Scan for the cell matching the given text and deliver its (X, Y) coordinate at center. 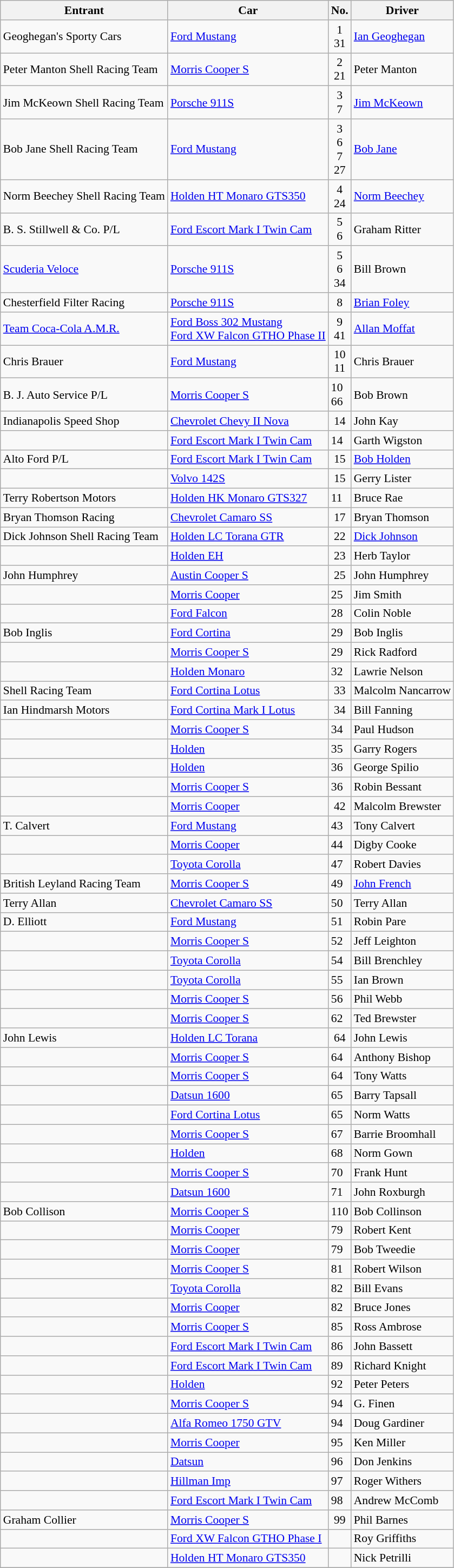
Paul Hudson (403, 729)
Ford Falcon (248, 614)
42 (340, 807)
Herb Taylor (403, 556)
Graham Collier (84, 1520)
Austin Cooper S (248, 575)
52 (340, 941)
Barry Tapsall (403, 1096)
32 (340, 671)
424 (340, 196)
5634 (340, 269)
17 (340, 517)
62 (340, 1019)
28 (340, 614)
Holden HK Monaro GTS327 (248, 498)
Rick Radford (403, 653)
Colin Noble (403, 614)
Holden EH (248, 556)
B. S. Stillwell & Co. P/L (84, 229)
22 (340, 537)
Dick Johnson Shell Racing Team (84, 537)
1011 (340, 361)
John Bassett (403, 1346)
Bill Brenchley (403, 961)
Geoghegan's Sporty Cars (84, 37)
50 (340, 903)
56 (340, 999)
Hillman Imp (248, 1481)
Terry Robertson Motors (84, 498)
Andrew McComb (403, 1500)
Norm Beechey Shell Racing Team (84, 196)
Bob Brown (403, 395)
221 (340, 69)
Alto Ford P/L (84, 459)
Roger Withers (403, 1481)
Richard Knight (403, 1366)
Scuderia Veloce (84, 269)
92 (340, 1385)
Phil Barnes (403, 1520)
35 (340, 749)
Bob Collinson (403, 1211)
Robin Pare (403, 922)
Holden LC Torana GTR (248, 537)
67 (340, 1134)
Gerry Lister (403, 479)
Bill Evans (403, 1288)
941 (340, 329)
Digby Cooke (403, 845)
Norm Gown (403, 1154)
89 (340, 1366)
96 (340, 1462)
Anthony Bishop (403, 1057)
Car (248, 10)
Ford XW Falcon GTHO Phase I (248, 1539)
George Spilio (403, 768)
33 (340, 691)
John French (403, 884)
47 (340, 865)
B. J. Auto Service P/L (84, 395)
Garry Rogers (403, 749)
Holden Monaro (248, 671)
Norm Watts (403, 1115)
Ross Ambrose (403, 1327)
97 (340, 1481)
Robert Wilson (403, 1269)
Peter Manton Shell Racing Team (84, 69)
Doug Gardiner (403, 1424)
Dick Johnson (403, 537)
Bruce Rae (403, 498)
43 (340, 826)
49 (340, 884)
55 (340, 980)
Bill Brown (403, 269)
No. (340, 10)
Norm Beechey (403, 196)
Bill Fanning (403, 710)
54 (340, 961)
Ted Brewster (403, 1019)
Jim McKeown (403, 103)
68 (340, 1154)
85 (340, 1327)
Brian Foley (403, 302)
Peter Manton (403, 69)
8 (340, 302)
10 66 (340, 395)
98 (340, 1500)
Ken Miller (403, 1442)
Jim McKeown Shell Racing Team (84, 103)
70 (340, 1173)
Ford Boss 302 MustangFord XW Falcon GTHO Phase II (248, 329)
Frank Hunt (403, 1173)
John Roxburgh (403, 1192)
T. Calvert (84, 826)
Robin Bessant (403, 787)
Ian Geoghegan (403, 37)
Tony Watts (403, 1076)
Phil Webb (403, 999)
Don Jenkins (403, 1462)
Peter Peters (403, 1385)
Indianapolis Speed Shop (84, 421)
37 (340, 103)
Alfa Romeo 1750 GTV (248, 1424)
Chesterfield Filter Racing (84, 302)
Ian Hindmarsh Motors (84, 710)
G. Finen (403, 1404)
Nick Petrilli (403, 1558)
51 (340, 922)
71 (340, 1192)
Ford Cortina (248, 633)
23 (340, 556)
Shell Racing Team (84, 691)
Robert Kent (403, 1230)
Datsun (248, 1462)
Jeff Leighton (403, 941)
Graham Ritter (403, 229)
Allan Moffat (403, 329)
81 (340, 1269)
Bob Jane Shell Racing Team (84, 149)
Roy Griffiths (403, 1539)
Malcolm Nancarrow (403, 691)
Barrie Broomhall (403, 1134)
5 6 (340, 229)
Driver (403, 10)
Ford Cortina Mark I Lotus (248, 710)
Tony Calvert (403, 826)
95 (340, 1442)
Bruce Jones (403, 1308)
Robert Davies (403, 865)
36727 (340, 149)
Bryan Thomson Racing (84, 517)
Bob Jane (403, 149)
Bob Tweedie (403, 1250)
Lawrie Nelson (403, 671)
Bryan Thomson (403, 517)
Team Coca-Cola A.M.R. (84, 329)
Ian Brown (403, 980)
Garth Wigston (403, 440)
Bob Holden (403, 459)
Malcolm Brewster (403, 807)
Jim Smith (403, 595)
Volvo 142S (248, 479)
44 (340, 845)
Chevrolet Chevy II Nova (248, 421)
Holden LC Torana (248, 1038)
Bob Collison (84, 1211)
11 (340, 498)
110 (340, 1211)
99 (340, 1520)
John Kay (403, 421)
86 (340, 1346)
131 (340, 37)
British Leyland Racing Team (84, 884)
D. Elliott (84, 922)
Entrant (84, 10)
